Scan for the cell matching the given text and deliver its [x, y] coordinate at center. 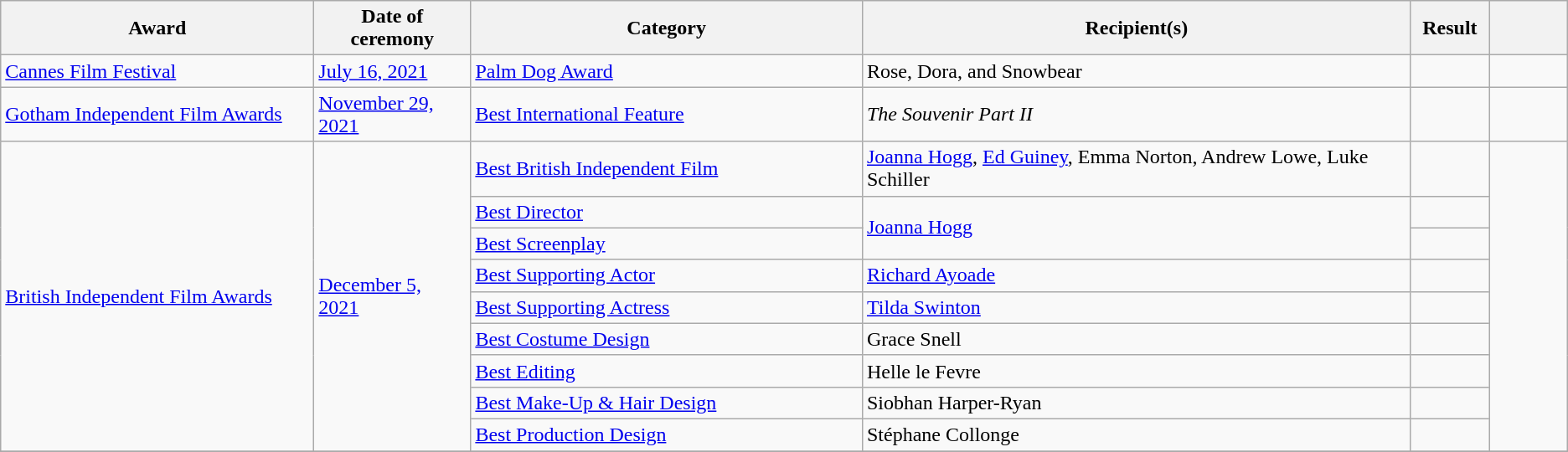
Recipient(s) [1136, 28]
The Souvenir Part II [1136, 114]
Gotham Independent Film Awards [157, 114]
Best Editing [667, 371]
Cannes Film Festival [157, 71]
Best Make-Up & Hair Design [667, 403]
Tilda Swinton [1136, 307]
Best Supporting Actress [667, 307]
Best Supporting Actor [667, 275]
Siobhan Harper-Ryan [1136, 403]
November 29, 2021 [392, 114]
Award [157, 28]
Best Production Design [667, 434]
Best British Independent Film [667, 169]
Best Director [667, 212]
Helle le Fevre [1136, 371]
Rose, Dora, and Snowbear [1136, 71]
Category [667, 28]
Best Screenplay [667, 244]
Richard Ayoade [1136, 275]
December 5, 2021 [392, 296]
Stéphane Collonge [1136, 434]
July 16, 2021 [392, 71]
Result [1450, 28]
Best International Feature [667, 114]
Joanna Hogg, Ed Guiney, Emma Norton, Andrew Lowe, Luke Schiller [1136, 169]
Grace Snell [1136, 339]
Joanna Hogg [1136, 228]
Palm Dog Award [667, 71]
Date of ceremony [392, 28]
Best Costume Design [667, 339]
British Independent Film Awards [157, 296]
